Pinpoint the cell where the given text exists, returning its (x, y) midpoint coordinate. 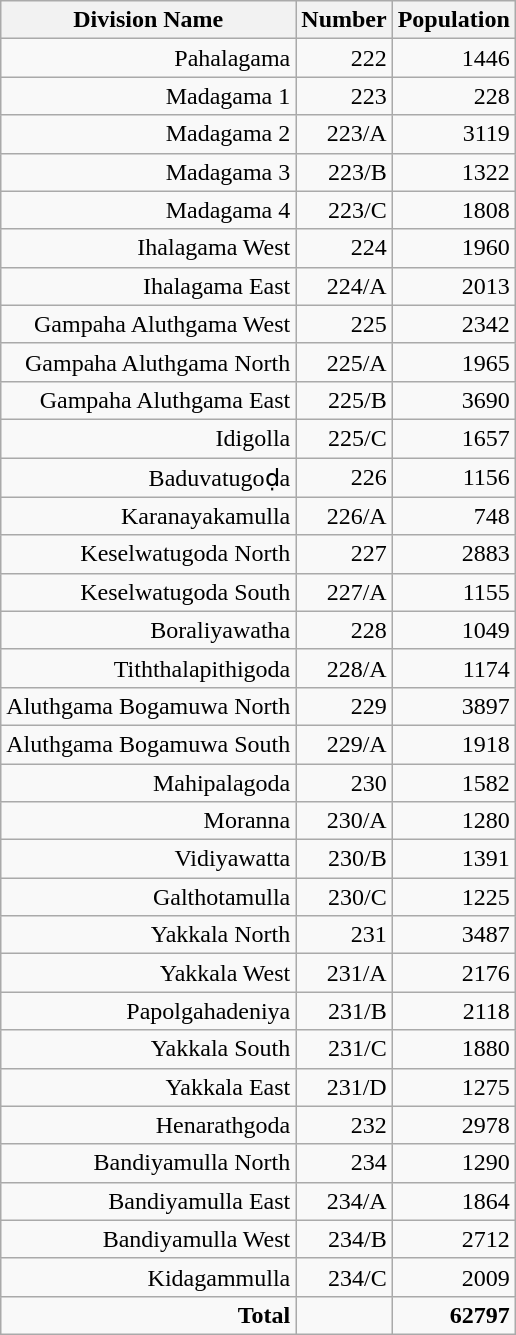
232 (344, 1125)
Boraliyawatha (148, 630)
225/A (344, 362)
230/C (344, 897)
Galthotamulla (148, 897)
230 (344, 783)
2883 (454, 554)
1918 (454, 744)
224 (344, 248)
1225 (454, 897)
231/C (344, 1049)
223 (344, 96)
Bandiyamulla North (148, 1163)
Yakkala West (148, 973)
2009 (454, 1277)
3119 (454, 134)
2013 (454, 286)
Kidagammulla (148, 1277)
1049 (454, 630)
234 (344, 1163)
223/C (344, 210)
Division Name (148, 20)
Madagama 2 (148, 134)
223/B (344, 172)
231/A (344, 973)
Ihalagama West (148, 248)
Keselwatugoda North (148, 554)
Total (148, 1315)
222 (344, 58)
Baduvatugoḍa (148, 478)
748 (454, 516)
Tiththalapithigoda (148, 668)
Ihalagama East (148, 286)
228/A (344, 668)
Aluthgama Bogamuwa South (148, 744)
231/B (344, 1011)
Henarathgoda (148, 1125)
1657 (454, 438)
1864 (454, 1201)
234/A (344, 1201)
3897 (454, 706)
1582 (454, 783)
1446 (454, 58)
Population (454, 20)
226 (344, 478)
Karanayakamulla (148, 516)
Gampaha Aluthgama West (148, 324)
Vidiyawatta (148, 859)
1155 (454, 592)
1280 (454, 821)
224/A (344, 286)
2118 (454, 1011)
Madagama 3 (148, 172)
234/C (344, 1277)
Yakkala South (148, 1049)
Idigolla (148, 438)
Bandiyamulla West (148, 1239)
Aluthgama Bogamuwa North (148, 706)
Number (344, 20)
Gampaha Aluthgama North (148, 362)
Gampaha Aluthgama East (148, 400)
1880 (454, 1049)
Moranna (148, 821)
Yakkala East (148, 1087)
227/A (344, 592)
Papolgahadeniya (148, 1011)
3690 (454, 400)
62797 (454, 1315)
1275 (454, 1087)
Mahipalagoda (148, 783)
1322 (454, 172)
2342 (454, 324)
Madagama 4 (148, 210)
Yakkala North (148, 935)
229 (344, 706)
225 (344, 324)
225/C (344, 438)
234/B (344, 1239)
Pahalagama (148, 58)
230/B (344, 859)
1391 (454, 859)
223/A (344, 134)
1156 (454, 478)
231 (344, 935)
1960 (454, 248)
225/B (344, 400)
1174 (454, 668)
230/A (344, 821)
226/A (344, 516)
1965 (454, 362)
231/D (344, 1087)
Madagama 1 (148, 96)
1290 (454, 1163)
2176 (454, 973)
Bandiyamulla East (148, 1201)
1808 (454, 210)
2712 (454, 1239)
Keselwatugoda South (148, 592)
229/A (344, 744)
2978 (454, 1125)
227 (344, 554)
3487 (454, 935)
